Find where the given text appears and provide that cell's center as [X, Y] coordinate. 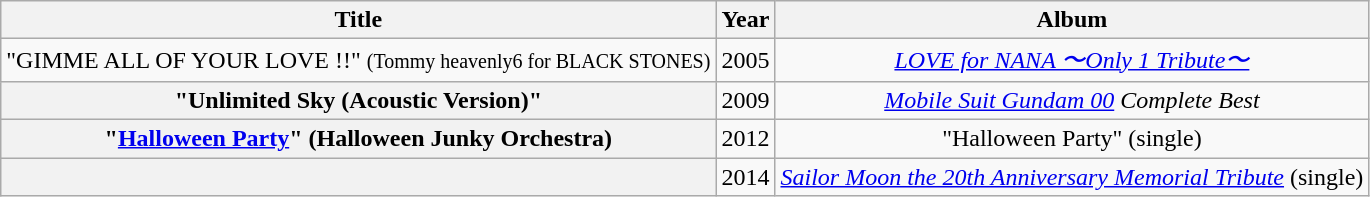
Album [1072, 20]
Mobile Suit Gundam 00 Complete Best [1072, 100]
2014 [746, 177]
"GIMME ALL OF YOUR LOVE !!" (Tommy heavenly6 for BLACK STONES) [358, 60]
LOVE for NANA 〜Only 1 Tribute〜 [1072, 60]
2005 [746, 60]
"Halloween Party" (Halloween Junky Orchestra) [358, 138]
"Halloween Party" (single) [1072, 138]
2012 [746, 138]
2009 [746, 100]
"Unlimited Sky (Acoustic Version)" [358, 100]
Sailor Moon the 20th Anniversary Memorial Tribute (single) [1072, 177]
Year [746, 20]
Title [358, 20]
